Return the [x, y] coordinate for the center point of the cell that contains the specified text.  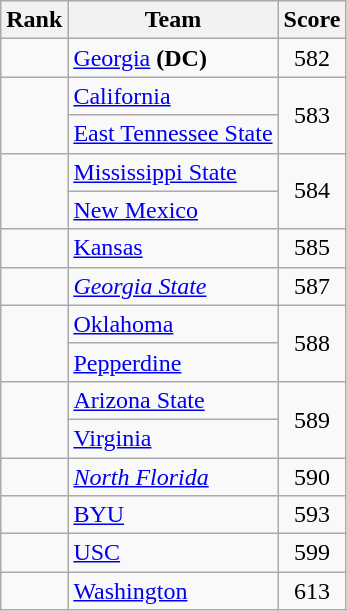
599 [312, 553]
North Florida [173, 477]
590 [312, 477]
BYU [173, 515]
613 [312, 591]
589 [312, 419]
Georgia (DC) [173, 58]
East Tennessee State [173, 134]
Georgia State [173, 286]
587 [312, 286]
USC [173, 553]
Pepperdine [173, 362]
Arizona State [173, 400]
Mississippi State [173, 172]
585 [312, 248]
588 [312, 343]
582 [312, 58]
Oklahoma [173, 324]
584 [312, 191]
Washington [173, 591]
Rank [34, 20]
Virginia [173, 438]
Kansas [173, 248]
New Mexico [173, 210]
Team [173, 20]
Score [312, 20]
593 [312, 515]
California [173, 96]
583 [312, 115]
